Capture the cell that displays the provided text and extract its [X, Y] central coordinate. 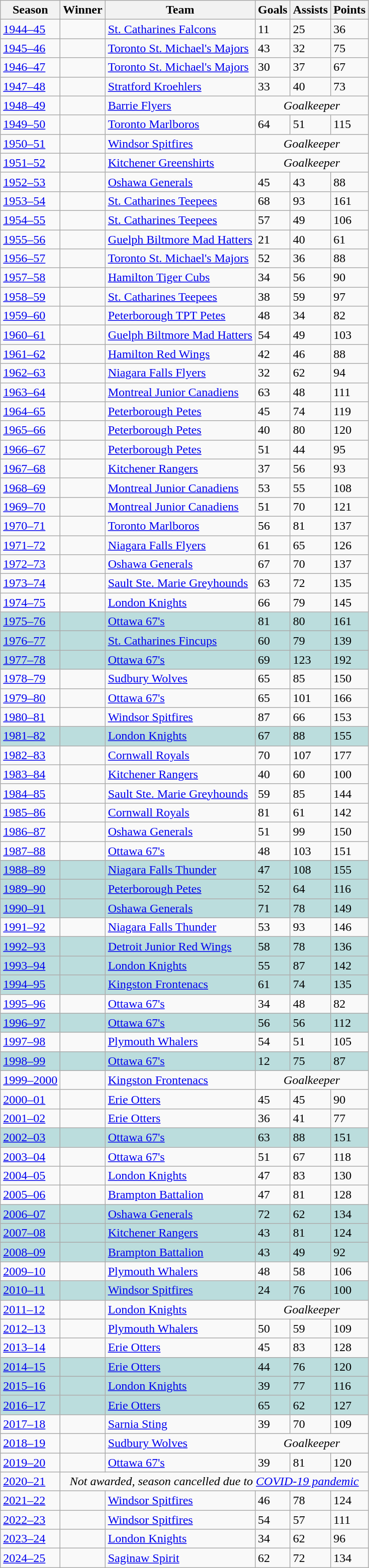
1977–78 [30, 660]
1981–82 [30, 736]
1976–77 [30, 641]
2014–15 [30, 1367]
1979–80 [30, 698]
177 [350, 755]
1992–93 [30, 946]
2018–19 [30, 1443]
2017–18 [30, 1424]
126 [350, 545]
1963–64 [30, 392]
1989–90 [30, 889]
1962–63 [30, 373]
1972–73 [30, 564]
153 [350, 717]
1947–48 [30, 86]
24 [272, 1290]
68 [272, 201]
1959–60 [30, 316]
St. Catharines Fincups [180, 641]
25 [310, 29]
30 [272, 67]
Barrie Flyers [180, 105]
Peterborough TPT Petes [180, 316]
107 [310, 755]
1970–71 [30, 526]
149 [350, 908]
1974–75 [30, 602]
130 [350, 1176]
94 [350, 373]
136 [350, 946]
Hamilton Tiger Cubs [180, 278]
2016–17 [30, 1405]
105 [350, 1042]
1985–86 [30, 812]
2021–22 [30, 1501]
Detroit Junior Red Wings [180, 946]
1944–45 [30, 29]
123 [310, 660]
Saginaw Spirit [180, 1558]
Season [30, 10]
1975–76 [30, 622]
115 [350, 125]
2024–25 [30, 1558]
2002–03 [30, 1137]
92 [350, 1252]
1949–50 [30, 125]
Winner [82, 10]
1955–56 [30, 239]
2008–09 [30, 1252]
Stratford Kroehlers [180, 86]
1984–85 [30, 793]
1990–91 [30, 908]
1954–55 [30, 220]
1951–52 [30, 163]
11 [272, 29]
1969–70 [30, 507]
12 [272, 1061]
1980–81 [30, 717]
Not awarded, season cancelled due to COVID-19 pandemic [214, 1482]
1946–47 [30, 67]
127 [350, 1405]
2007–08 [30, 1233]
21 [272, 239]
1993–94 [30, 966]
1950–51 [30, 144]
119 [350, 411]
Assists [310, 10]
1971–72 [30, 545]
121 [350, 507]
1957–58 [30, 278]
1997–98 [30, 1042]
139 [350, 641]
1948–49 [30, 105]
42 [272, 354]
166 [350, 698]
1986–87 [30, 831]
38 [272, 297]
1998–99 [30, 1061]
146 [350, 927]
1966–67 [30, 449]
71 [272, 908]
73 [350, 86]
50 [272, 1329]
2006–07 [30, 1214]
1983–84 [30, 774]
Points [350, 10]
1967–68 [30, 468]
1953–54 [30, 201]
1945–46 [30, 48]
2001–02 [30, 1118]
2019–20 [30, 1463]
1958–59 [30, 297]
96 [350, 1539]
1973–74 [30, 583]
69 [272, 660]
145 [350, 602]
2013–14 [30, 1348]
2004–05 [30, 1176]
1964–65 [30, 411]
99 [310, 831]
2015–16 [30, 1386]
1991–92 [30, 927]
2005–06 [30, 1195]
2011–12 [30, 1309]
1994–95 [30, 985]
2023–24 [30, 1539]
1982–83 [30, 755]
1952–53 [30, 182]
1988–89 [30, 870]
1996–97 [30, 1023]
2000–01 [30, 1099]
St. Catharines Falcons [180, 29]
2020–21 [30, 1482]
1961–62 [30, 354]
1999–2000 [30, 1080]
97 [350, 297]
Goals [272, 10]
2022–23 [30, 1520]
Kitchener Greenshirts [180, 163]
Team [180, 10]
95 [350, 449]
2012–13 [30, 1329]
33 [272, 86]
112 [350, 1023]
1978–79 [30, 679]
Sarnia Sting [180, 1424]
41 [310, 1118]
1987–88 [30, 851]
192 [350, 660]
118 [350, 1156]
101 [310, 698]
1960–61 [30, 335]
1956–57 [30, 259]
2009–10 [30, 1271]
2003–04 [30, 1156]
144 [350, 793]
1968–69 [30, 488]
1965–66 [30, 430]
2010–11 [30, 1290]
Hamilton Red Wings [180, 354]
1995–96 [30, 1004]
